Detect which cell encompasses the target text, then output its [x, y] center coordinate. 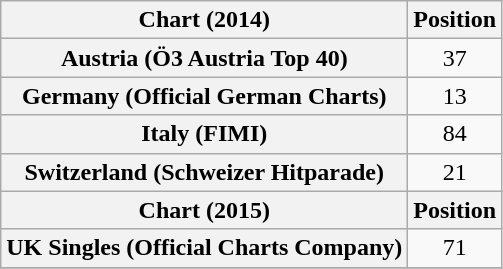
71 [455, 248]
13 [455, 96]
37 [455, 58]
Germany (Official German Charts) [204, 96]
Chart (2015) [204, 210]
Italy (FIMI) [204, 134]
84 [455, 134]
Austria (Ö3 Austria Top 40) [204, 58]
Switzerland (Schweizer Hitparade) [204, 172]
21 [455, 172]
UK Singles (Official Charts Company) [204, 248]
Chart (2014) [204, 20]
